Provide the [X, Y] coordinate of the cell's center where the given text is located.  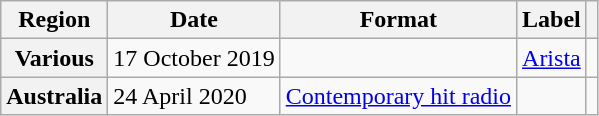
Australia [54, 96]
Region [54, 20]
Label [552, 20]
24 April 2020 [194, 96]
Contemporary hit radio [398, 96]
17 October 2019 [194, 58]
Date [194, 20]
Arista [552, 58]
Various [54, 58]
Format [398, 20]
